From the cell containing the given text, extract its center point as (x, y) coordinate. 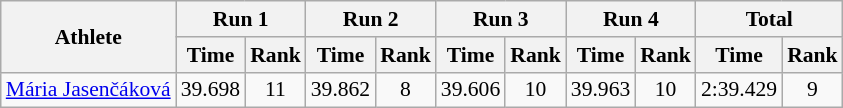
Run 1 (241, 19)
2:39.429 (739, 90)
Run 3 (501, 19)
Run 4 (631, 19)
39.963 (600, 90)
Total (770, 19)
39.698 (210, 90)
Mária Jasenčáková (88, 90)
39.862 (340, 90)
Run 2 (371, 19)
9 (812, 90)
11 (276, 90)
39.606 (470, 90)
8 (406, 90)
Athlete (88, 36)
